Pinpoint the cell where the given text exists, returning its [x, y] midpoint coordinate. 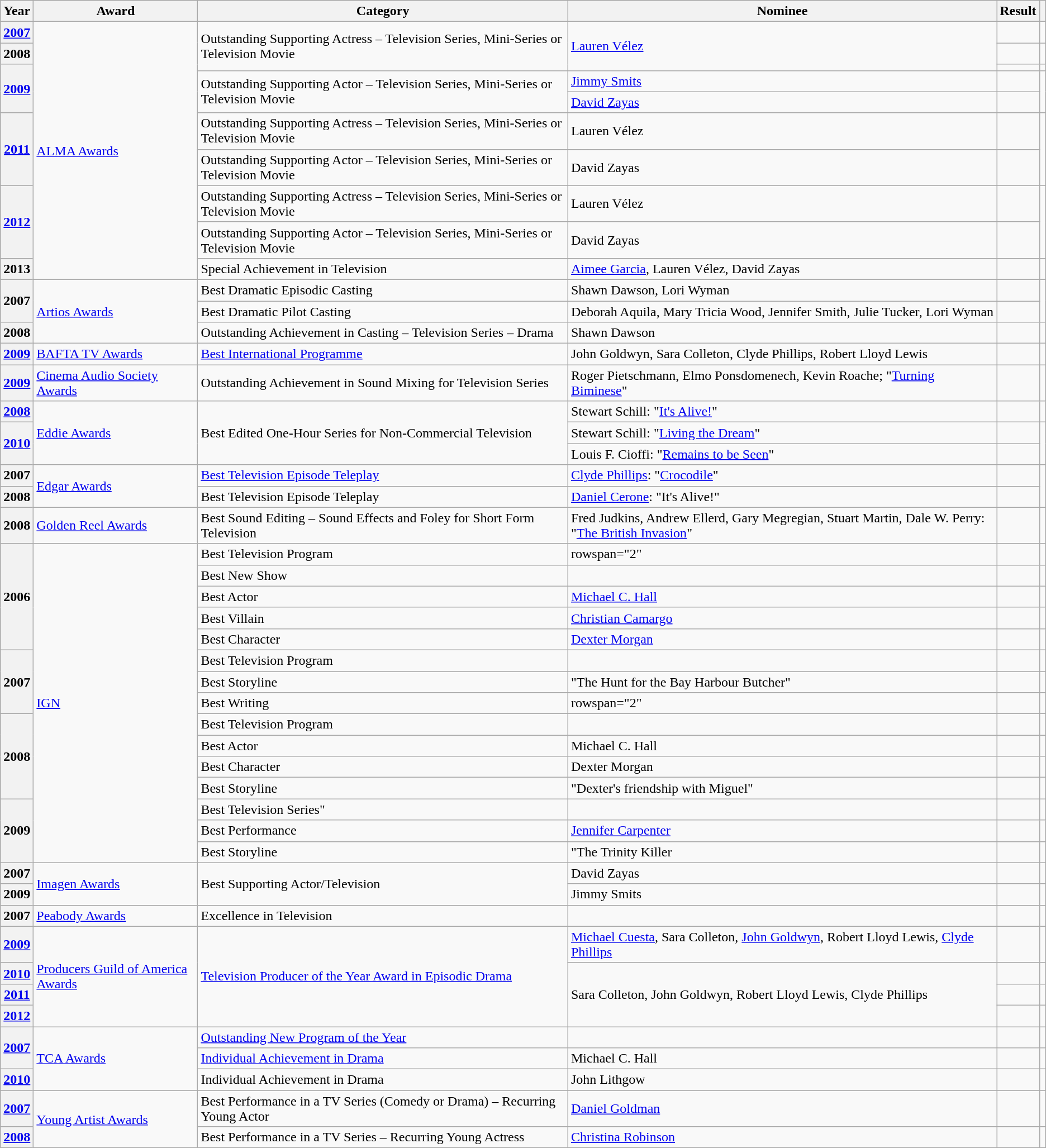
Deborah Aquila, Mary Tricia Wood, Jennifer Smith, Julie Tucker, Lori Wyman [782, 311]
Stewart Schill: "Living the Dream" [782, 433]
Best Performance [383, 831]
Television Producer of the Year Award in Episodic Drama [383, 976]
Imagen Awards [116, 884]
Daniel Goldman [782, 1108]
TCA Awards [116, 1059]
Louis F. Cioffi: "Remains to be Seen" [782, 454]
Christina Robinson [782, 1137]
Year [17, 11]
Fred Judkins, Andrew Ellerd, Gary Megregian, Stuart Martin, Dale W. Perry: "The British Invasion" [782, 525]
2013 [17, 269]
Outstanding Achievement in Sound Mixing for Television Series [383, 383]
ALMA Awards [116, 151]
Peabody Awards [116, 916]
Best Edited One-Hour Series for Non-Commercial Television [383, 433]
Outstanding New Program of the Year [383, 1037]
Edgar Awards [116, 486]
Sara Colleton, John Goldwyn, Robert Lloyd Lewis, Clyde Phillips [782, 994]
Golden Reel Awards [116, 525]
IGN [116, 703]
Cinema Audio Society Awards [116, 383]
Shawn Dawson, Lori Wyman [782, 290]
Best International Programme [383, 354]
Producers Guild of America Awards [116, 976]
Best Television Series" [383, 809]
Artios Awards [116, 311]
Jennifer Carpenter [782, 831]
"The Hunt for the Bay Harbour Butcher" [782, 682]
Christian Camargo [782, 618]
Best Performance in a TV Series (Comedy or Drama) – Recurring Young Actor [383, 1108]
Clyde Phillips: "Crocodile" [782, 475]
BAFTA TV Awards [116, 354]
"Dexter's friendship with Miguel" [782, 788]
Result [1018, 11]
Award [116, 11]
Daniel Cerone: "It's Alive!" [782, 497]
Best Dramatic Pilot Casting [383, 311]
Special Achievement in Television [383, 269]
Michael Cuesta, Sara Colleton, John Goldwyn, Robert Lloyd Lewis, Clyde Phillips [782, 944]
Stewart Schill: "It's Alive!" [782, 412]
Best Villain [383, 618]
Best Dramatic Episodic Casting [383, 290]
2006 [17, 597]
"The Trinity Killer [782, 852]
Best Performance in a TV Series – Recurring Young Actress [383, 1137]
John Lithgow [782, 1080]
Eddie Awards [116, 433]
Excellence in Television [383, 916]
Young Artist Awards [116, 1120]
Aimee Garcia, Lauren Vélez, David Zayas [782, 269]
Roger Pietschmann, Elmo Ponsdomenech, Kevin Roache; "Turning Biminese" [782, 383]
Best Supporting Actor/Television [383, 884]
Category [383, 11]
John Goldwyn, Sara Colleton, Clyde Phillips, Robert Lloyd Lewis [782, 354]
Best New Show [383, 575]
Nominee [782, 11]
Best Sound Editing – Sound Effects and Foley for Short Form Television [383, 525]
Shawn Dawson [782, 333]
Best Writing [383, 703]
Outstanding Achievement in Casting – Television Series – Drama [383, 333]
